Capture the cell that displays the provided text and extract its (x, y) central coordinate. 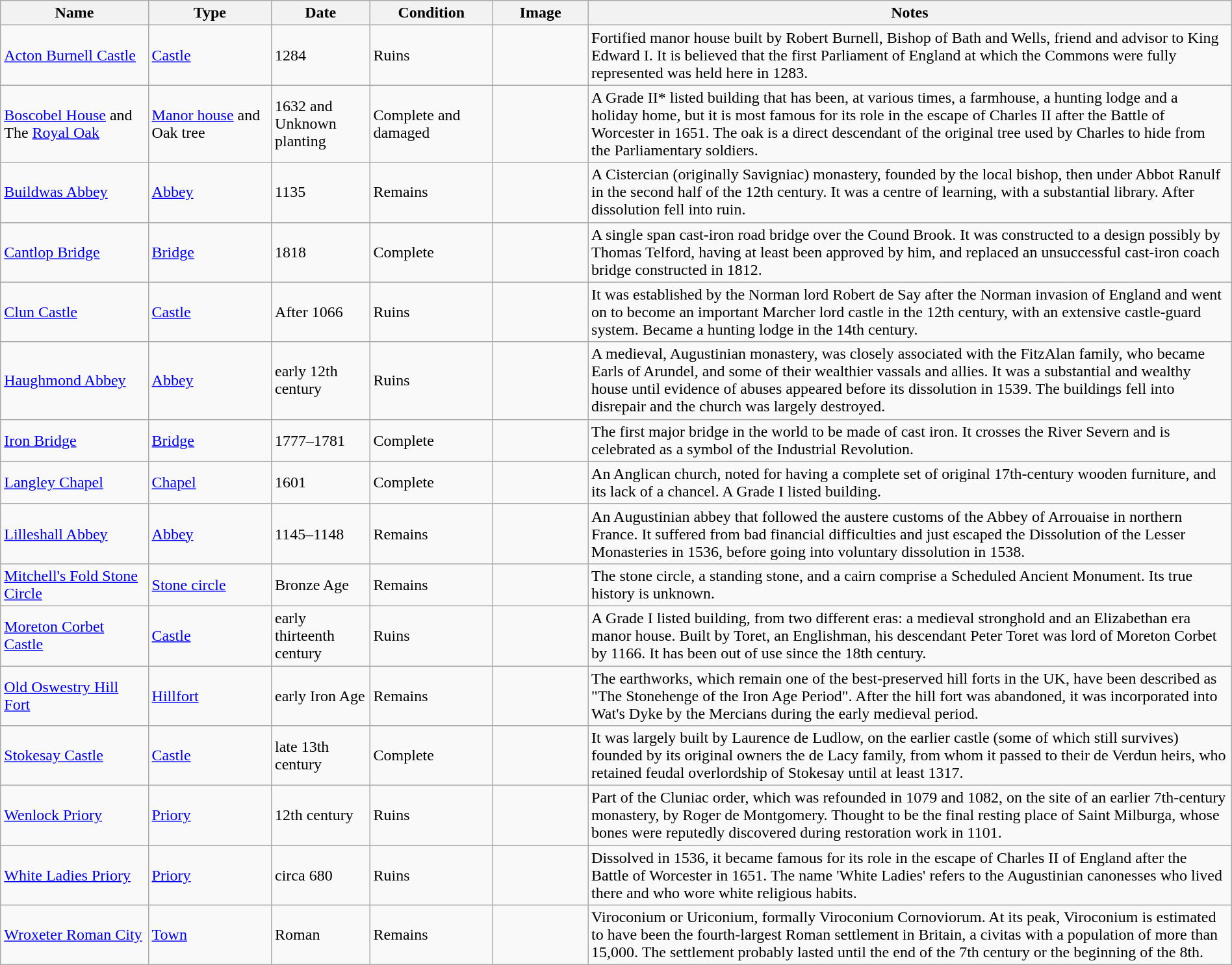
circa 680 (321, 875)
The first major bridge in the world to be made of cast iron. It crosses the River Severn and is celebrated as a symbol of the Industrial Revolution. (910, 441)
1601 (321, 482)
Lilleshall Abbey (74, 534)
1145–1148 (321, 534)
1632 and Unknown planting (321, 123)
Bronze Age (321, 585)
1135 (321, 192)
Name (74, 13)
Iron Bridge (74, 441)
early Iron Age (321, 695)
Image (541, 13)
early 12th century (321, 381)
An Anglican church, noted for having a complete set of original 17th-century wooden furniture, and its lack of a chancel. A Grade I listed building. (910, 482)
Clun Castle (74, 312)
Condition (431, 13)
After 1066 (321, 312)
Boscobel House and The Royal Oak (74, 123)
Haughmond Abbey (74, 381)
Acton Burnell Castle (74, 55)
Stokesay Castle (74, 756)
Old Oswestry Hill Fort (74, 695)
The stone circle, a standing stone, and a cairn comprise a Scheduled Ancient Monument. Its true history is unknown. (910, 585)
Buildwas Abbey (74, 192)
Moreton Corbet Castle (74, 636)
Manor house and Oak tree (209, 123)
1777–1781 (321, 441)
Stone circle (209, 585)
Notes (910, 13)
Wenlock Priory (74, 816)
early thirteenth century (321, 636)
Mitchell's Fold Stone Circle (74, 585)
Langley Chapel (74, 482)
1284 (321, 55)
Roman (321, 935)
Town (209, 935)
late 13th century (321, 756)
Hillfort (209, 695)
12th century (321, 816)
Complete and damaged (431, 123)
White Ladies Priory (74, 875)
1818 (321, 252)
Wroxeter Roman City (74, 935)
Chapel (209, 482)
Date (321, 13)
Cantlop Bridge (74, 252)
Type (209, 13)
